Provide the [x, y] coordinate of the cell's center where the given text is located.  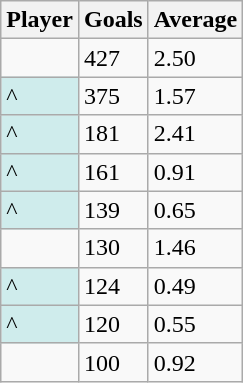
100 [113, 362]
Player [40, 20]
0.49 [196, 286]
130 [113, 248]
1.57 [196, 96]
0.65 [196, 210]
375 [113, 96]
139 [113, 210]
2.50 [196, 58]
120 [113, 324]
427 [113, 58]
Average [196, 20]
161 [113, 172]
0.92 [196, 362]
124 [113, 286]
Goals [113, 20]
0.55 [196, 324]
0.91 [196, 172]
2.41 [196, 134]
181 [113, 134]
1.46 [196, 248]
